Find where the given text appears and provide that cell's center as (X, Y) coordinate. 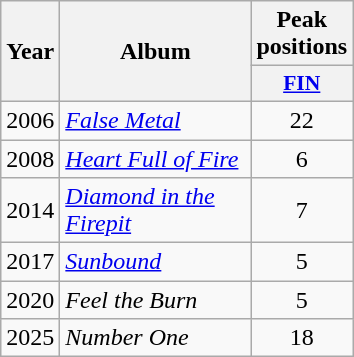
Year (30, 52)
22 (302, 120)
Heart Full of Fire (156, 159)
6 (302, 159)
2025 (30, 338)
2014 (30, 210)
2020 (30, 300)
Diamond in the Firepit (156, 210)
Number One (156, 338)
Sunbound (156, 262)
Album (156, 52)
7 (302, 210)
18 (302, 338)
FIN (302, 84)
False Metal (156, 120)
Peak positions (302, 34)
Feel the Burn (156, 300)
2017 (30, 262)
2008 (30, 159)
2006 (30, 120)
